Return [X, Y] of the center of cell containing provided text 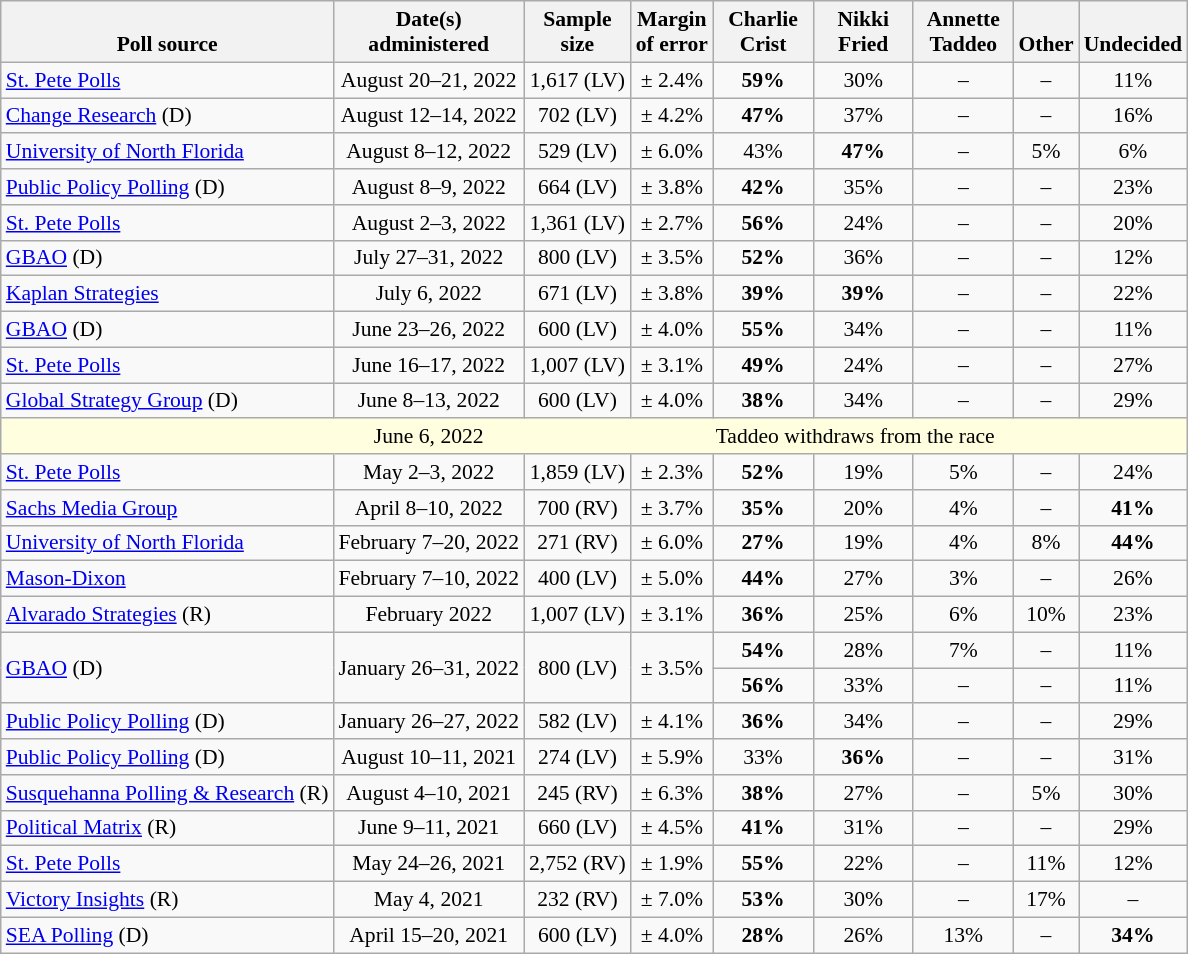
July 6, 2022 [428, 294]
Victory Insights (R) [168, 900]
660 (LV) [578, 828]
42% [763, 187]
February 7–10, 2022 [428, 579]
59% [763, 80]
August 20–21, 2022 [428, 80]
SEA Polling (D) [168, 935]
± 2.3% [672, 472]
7% [963, 650]
Undecided [1133, 32]
August 2–3, 2022 [428, 223]
664 (LV) [578, 187]
August 8–9, 2022 [428, 187]
June 23–26, 2022 [428, 330]
400 (LV) [578, 579]
700 (RV) [578, 508]
August 10–11, 2021 [428, 757]
274 (LV) [578, 757]
16% [1133, 116]
8% [1046, 543]
53% [763, 900]
August 4–10, 2021 [428, 793]
August 8–12, 2022 [428, 152]
June 16–17, 2022 [428, 365]
10% [1046, 615]
1,617 (LV) [578, 80]
± 4.1% [672, 722]
13% [963, 935]
Other [1046, 32]
January 26–31, 2022 [428, 668]
January 26–27, 2022 [428, 722]
± 2.7% [672, 223]
July 27–31, 2022 [428, 258]
245 (RV) [578, 793]
± 4.5% [672, 828]
± 4.2% [672, 116]
June 8–13, 2022 [428, 401]
54% [763, 650]
Poll source [168, 32]
± 5.9% [672, 757]
April 15–20, 2021 [428, 935]
August 12–14, 2022 [428, 116]
Kaplan Strategies [168, 294]
25% [863, 615]
232 (RV) [578, 900]
± 6.3% [672, 793]
± 2.4% [672, 80]
Mason-Dixon [168, 579]
May 4, 2021 [428, 900]
Susquehanna Polling & Research (R) [168, 793]
AnnetteTaddeo [963, 32]
February 7–20, 2022 [428, 543]
1,361 (LV) [578, 223]
May 2–3, 2022 [428, 472]
± 7.0% [672, 900]
NikkiFried [863, 32]
Taddeo withdraws from the race [856, 437]
Sachs Media Group [168, 508]
Political Matrix (R) [168, 828]
49% [763, 365]
702 (LV) [578, 116]
± 1.9% [672, 864]
February 2022 [428, 615]
1,859 (LV) [578, 472]
Samplesize [578, 32]
671 (LV) [578, 294]
Marginof error [672, 32]
Date(s)administered [428, 32]
± 3.7% [672, 508]
June 6, 2022 [428, 437]
May 24–26, 2021 [428, 864]
17% [1046, 900]
CharlieCrist [763, 32]
Global Strategy Group (D) [168, 401]
271 (RV) [578, 543]
± 5.0% [672, 579]
3% [963, 579]
2,752 (RV) [578, 864]
Change Research (D) [168, 116]
582 (LV) [578, 722]
June 9–11, 2021 [428, 828]
Alvarado Strategies (R) [168, 615]
37% [863, 116]
43% [763, 152]
April 8–10, 2022 [428, 508]
529 (LV) [578, 152]
